Capture the cell that displays the provided text and extract its [X, Y] central coordinate. 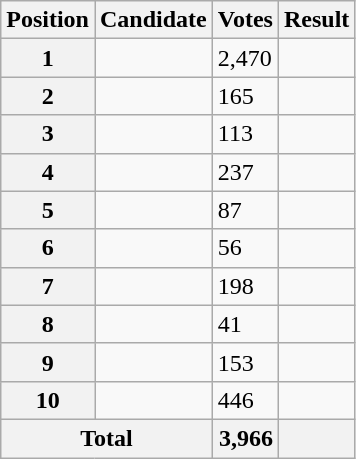
56 [245, 248]
2 [48, 96]
10 [48, 400]
41 [245, 324]
Total [107, 438]
Position [48, 20]
1 [48, 58]
237 [245, 172]
198 [245, 286]
5 [48, 210]
Result [316, 20]
3,966 [245, 438]
153 [245, 362]
4 [48, 172]
Votes [245, 20]
165 [245, 96]
9 [48, 362]
87 [245, 210]
446 [245, 400]
6 [48, 248]
2,470 [245, 58]
113 [245, 134]
7 [48, 286]
8 [48, 324]
Candidate [153, 20]
3 [48, 134]
